Detect which cell encompasses the target text, then output its [X, Y] center coordinate. 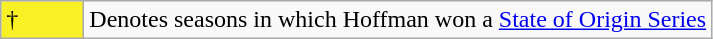
† [42, 20]
Denotes seasons in which Hoffman won a State of Origin Series [398, 20]
